Provide the (x, y) coordinate of the cell's center where the given text is located.  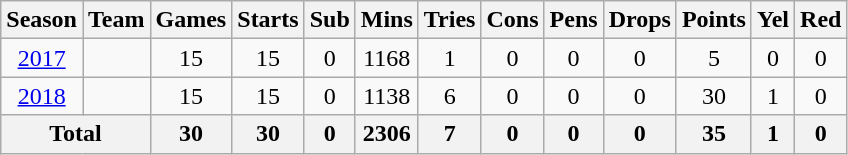
Red (821, 20)
Season (42, 20)
Yel (772, 20)
7 (450, 134)
Cons (512, 20)
Total (76, 134)
Points (714, 20)
Sub (330, 20)
Starts (268, 20)
2306 (386, 134)
Mins (386, 20)
Tries (450, 20)
Drops (640, 20)
Team (116, 20)
2018 (42, 96)
1138 (386, 96)
2017 (42, 58)
6 (450, 96)
5 (714, 58)
1168 (386, 58)
Pens (574, 20)
Games (191, 20)
35 (714, 134)
